Search for the cell housing the specified text and yield its (x, y) center coordinate. 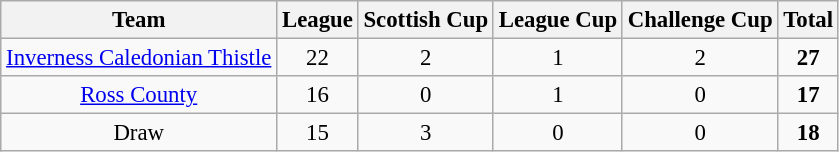
League Cup (558, 20)
3 (426, 133)
Draw (139, 133)
22 (318, 58)
Challenge Cup (700, 20)
Total (808, 20)
18 (808, 133)
17 (808, 95)
16 (318, 95)
Ross County (139, 95)
27 (808, 58)
Team (139, 20)
Inverness Caledonian Thistle (139, 58)
League (318, 20)
Scottish Cup (426, 20)
15 (318, 133)
